Provide the [X, Y] coordinate of the cell's center where the given text is located.  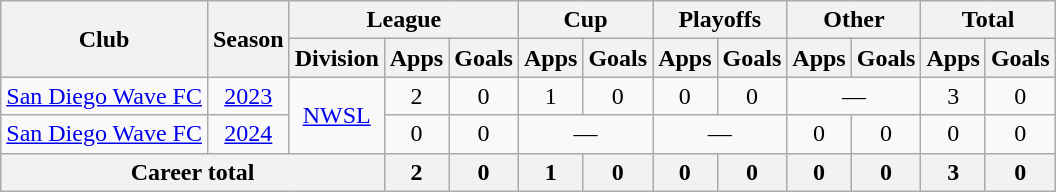
Career total [193, 172]
Total [988, 20]
Club [104, 39]
Other [854, 20]
Division [336, 58]
Playoffs [720, 20]
League [404, 20]
Season [248, 39]
Cup [585, 20]
2023 [248, 96]
2024 [248, 134]
NWSL [336, 115]
